Search for the cell housing the specified text and yield its (X, Y) center coordinate. 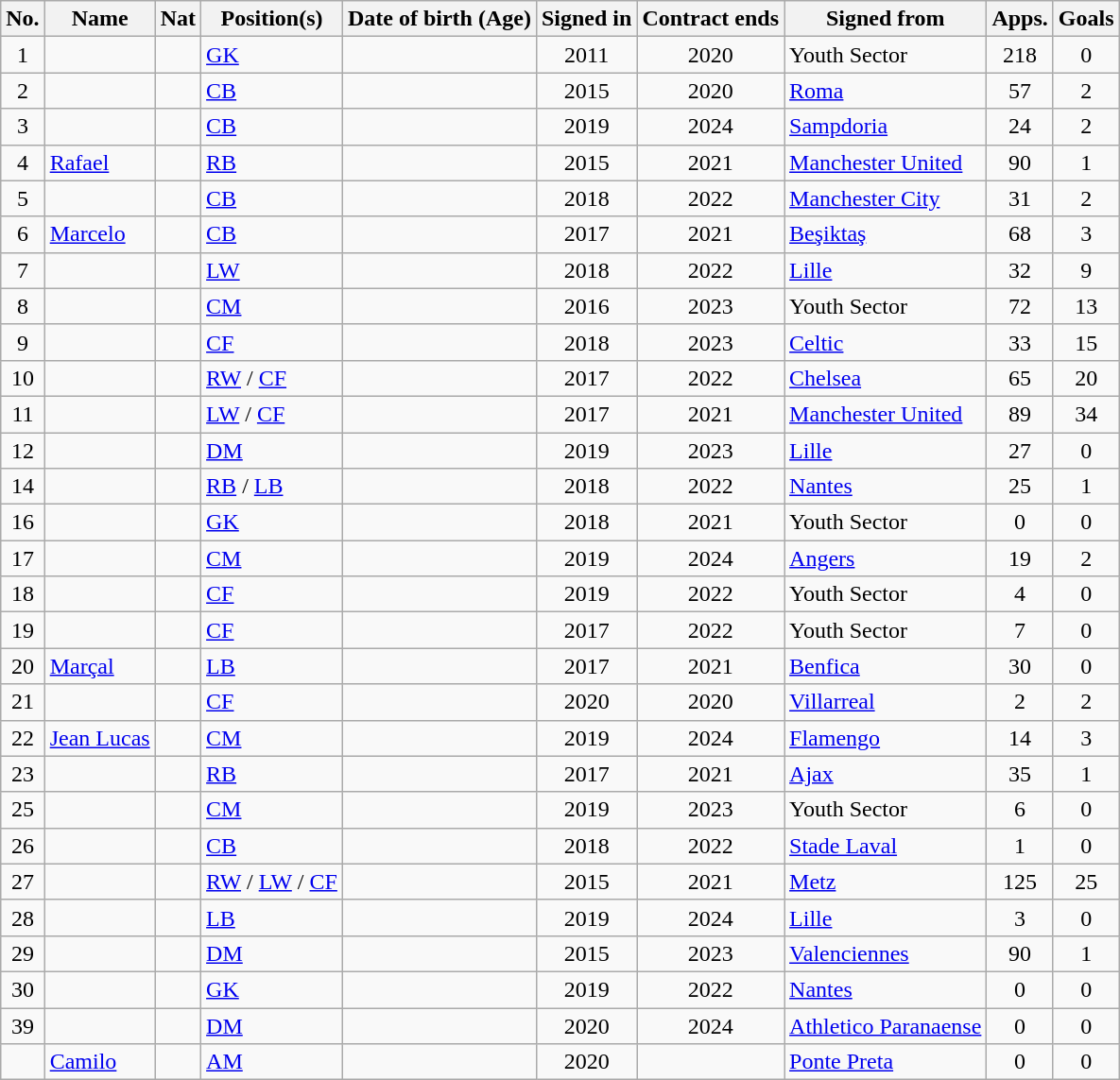
Chelsea (886, 378)
31 (1020, 198)
Date of birth (Age) (439, 19)
2011 (586, 55)
218 (1020, 55)
Roma (886, 91)
33 (1020, 342)
RW / LW / CF (272, 882)
Metz (886, 882)
Athletico Paranaense (886, 1025)
Marçal (100, 666)
Jean Lucas (100, 738)
23 (23, 774)
Benfica (886, 666)
125 (1020, 882)
15 (1086, 342)
21 (23, 702)
8 (23, 306)
32 (1020, 270)
Position(s) (272, 19)
Stade Laval (886, 846)
Flamengo (886, 738)
RW / CF (272, 378)
72 (1020, 306)
Camilo (100, 1062)
Rafael (100, 163)
Angers (886, 558)
Ponte Preta (886, 1062)
11 (23, 414)
24 (1020, 127)
Signed in (586, 19)
Nat (178, 19)
Manchester City (886, 198)
10 (23, 378)
Celtic (886, 342)
Marcelo (100, 234)
57 (1020, 91)
Goals (1086, 19)
89 (1020, 414)
22 (23, 738)
Beşiktaş (886, 234)
AM (272, 1062)
39 (23, 1025)
35 (1020, 774)
Sampdoria (886, 127)
2016 (586, 306)
18 (23, 594)
28 (23, 917)
29 (23, 953)
Signed from (886, 19)
Villarreal (886, 702)
5 (23, 198)
RB / LB (272, 487)
17 (23, 558)
LW (272, 270)
12 (23, 451)
Valenciennes (886, 953)
Name (100, 19)
LW / CF (272, 414)
34 (1086, 414)
68 (1020, 234)
Ajax (886, 774)
No. (23, 19)
13 (1086, 306)
65 (1020, 378)
Apps. (1020, 19)
26 (23, 846)
Contract ends (711, 19)
16 (23, 523)
